Output the (x, y) coordinate of the center of the cell containing the given text.  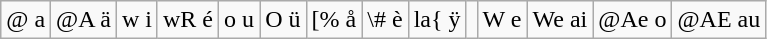
@ a (26, 20)
\# è (385, 20)
@A ä (84, 20)
O ü (283, 20)
wR é (188, 20)
w i (136, 20)
@Ae o (632, 20)
We ai (560, 20)
[% å (334, 20)
o u (240, 20)
la{ ÿ (437, 20)
@AE au (719, 20)
W e (502, 20)
